Pinpoint the cell where the given text exists, returning its [X, Y] midpoint coordinate. 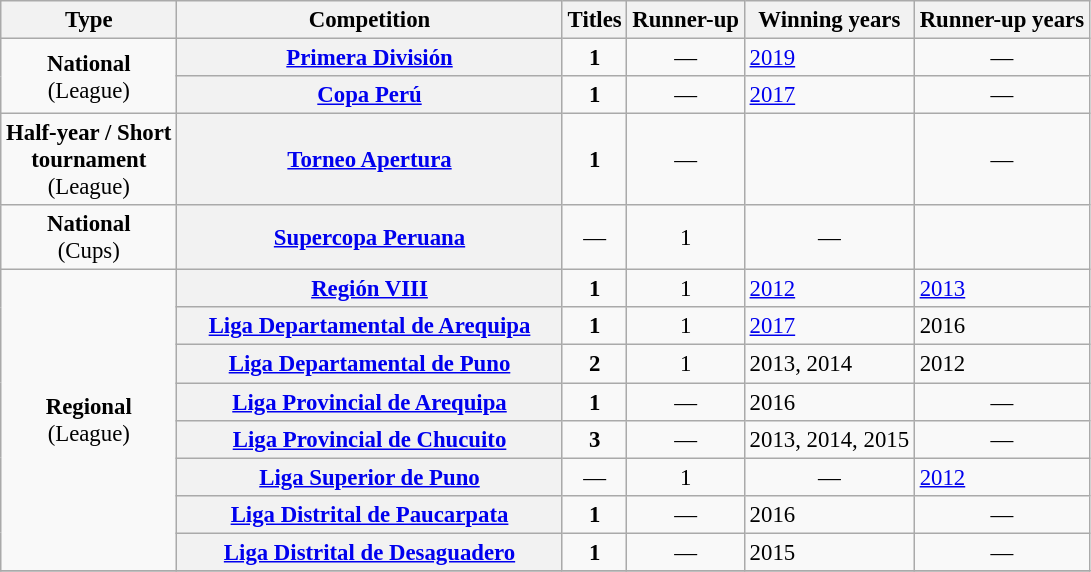
National(League) [89, 76]
Torneo Apertura [370, 160]
Titles [594, 20]
2013 [1002, 289]
Región VIII [370, 289]
Liga Provincial de Arequipa [370, 402]
Type [89, 20]
Primera División [370, 58]
Runner-up [686, 20]
Winning years [829, 20]
Liga Provincial de Chucuito [370, 439]
Liga Superior de Puno [370, 477]
Regional(League) [89, 420]
Liga Departamental de Arequipa [370, 327]
2015 [829, 552]
Liga Distrital de Paucarpata [370, 514]
Half-year / Shorttournament(League) [89, 160]
3 [594, 439]
National(Cups) [89, 238]
Liga Departamental de Puno [370, 364]
Liga Distrital de Desaguadero [370, 552]
Copa Perú [370, 95]
Runner-up years [1002, 20]
2013, 2014 [829, 364]
2019 [829, 58]
Supercopa Peruana [370, 238]
2013, 2014, 2015 [829, 439]
2 [594, 364]
Competition [370, 20]
